Search for the cell housing the specified text and yield its [X, Y] center coordinate. 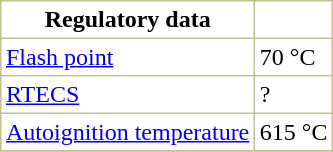
RTECS [128, 95]
70 °C [294, 57]
Autoignition temperature [128, 132]
Regulatory data [128, 20]
615 °C [294, 132]
Flash point [128, 57]
? [294, 95]
